Determine the (x, y) coordinate at the center of the cell enclosing the given text.  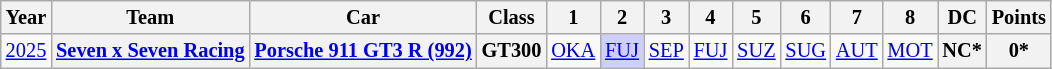
6 (805, 17)
Car (362, 17)
Seven x Seven Racing (150, 51)
2025 (26, 51)
SUZ (756, 51)
SUG (805, 51)
DC (962, 17)
8 (910, 17)
Points (1019, 17)
Team (150, 17)
7 (857, 17)
GT300 (512, 51)
1 (573, 17)
5 (756, 17)
0* (1019, 51)
SEP (666, 51)
3 (666, 17)
2 (622, 17)
OKA (573, 51)
NC* (962, 51)
Year (26, 17)
Porsche 911 GT3 R (992) (362, 51)
AUT (857, 51)
4 (711, 17)
MOT (910, 51)
Class (512, 17)
